Find where the given text appears and provide that cell's center as [X, Y] coordinate. 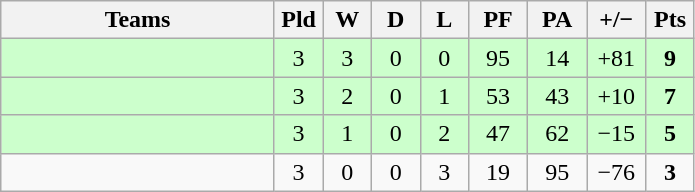
7 [670, 96]
PA [558, 20]
−15 [616, 134]
L [444, 20]
47 [498, 134]
5 [670, 134]
+10 [616, 96]
43 [558, 96]
14 [558, 58]
−76 [616, 172]
W [348, 20]
19 [498, 172]
53 [498, 96]
PF [498, 20]
Pts [670, 20]
+/− [616, 20]
Pld [298, 20]
D [396, 20]
+81 [616, 58]
Teams [138, 20]
9 [670, 58]
62 [558, 134]
